Capture the cell that displays the provided text and extract its [x, y] central coordinate. 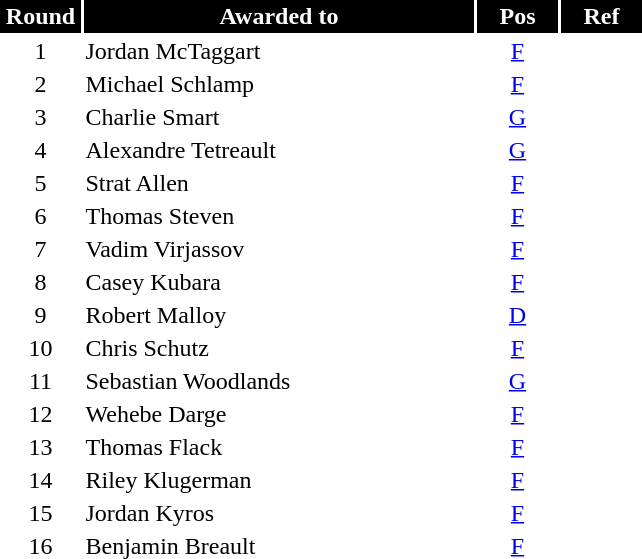
Chris Schutz [279, 348]
D [518, 315]
Riley Klugerman [279, 480]
Charlie Smart [279, 117]
5 [40, 183]
Pos [518, 16]
Alexandre Tetreault [279, 150]
Awarded to [279, 16]
9 [40, 315]
Ref [602, 16]
Sebastian Woodlands [279, 381]
14 [40, 480]
6 [40, 216]
2 [40, 84]
Jordan Kyros [279, 513]
7 [40, 249]
12 [40, 414]
Strat Allen [279, 183]
Vadim Virjassov [279, 249]
3 [40, 117]
8 [40, 282]
13 [40, 447]
Wehebe Darge [279, 414]
Casey Kubara [279, 282]
Jordan McTaggart [279, 51]
1 [40, 51]
11 [40, 381]
Thomas Flack [279, 447]
Michael Schlamp [279, 84]
10 [40, 348]
Round [40, 16]
4 [40, 150]
Thomas Steven [279, 216]
Robert Malloy [279, 315]
15 [40, 513]
